Return the [x, y] coordinate for the center point of the cell that contains the specified text.  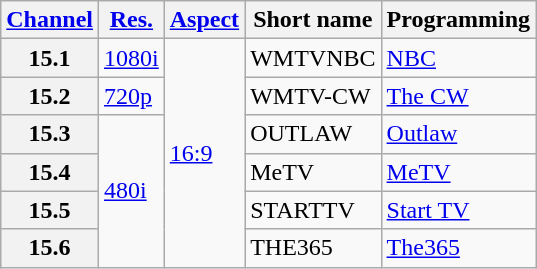
Start TV [458, 210]
The CW [458, 96]
15.3 [50, 134]
Programming [458, 20]
15.1 [50, 58]
STARTTV [313, 210]
15.2 [50, 96]
The365 [458, 248]
Short name [313, 20]
15.5 [50, 210]
480i [132, 191]
Aspect [204, 20]
NBC [458, 58]
1080i [132, 58]
720p [132, 96]
Channel [50, 20]
WMTVNBC [313, 58]
15.4 [50, 172]
Res. [132, 20]
15.6 [50, 248]
WMTV-CW [313, 96]
Outlaw [458, 134]
16:9 [204, 153]
THE365 [313, 248]
OUTLAW [313, 134]
